Output the (x, y) coordinate of the center of the cell containing the given text.  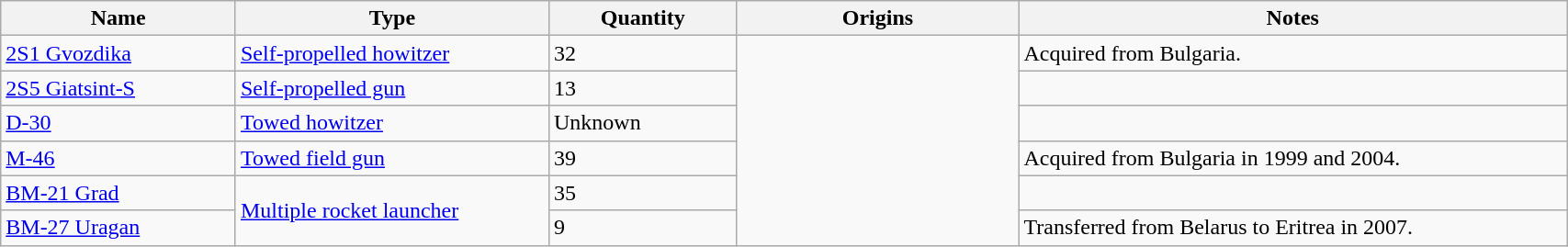
Origins (878, 18)
Acquired from Bulgaria. (1293, 53)
39 (643, 158)
35 (643, 193)
BM-27 Uragan (118, 228)
Towed howitzer (391, 123)
Unknown (643, 123)
13 (643, 88)
Name (118, 18)
2S1 Gvozdika (118, 53)
BM-21 Grad (118, 193)
Self-propelled gun (391, 88)
9 (643, 228)
Towed field gun (391, 158)
Notes (1293, 18)
Self-propelled howitzer (391, 53)
2S5 Giatsint-S (118, 88)
Transferred from Belarus to Eritrea in 2007. (1293, 228)
32 (643, 53)
Multiple rocket launcher (391, 210)
Type (391, 18)
Quantity (643, 18)
M-46 (118, 158)
D-30 (118, 123)
Acquired from Bulgaria in 1999 and 2004. (1293, 158)
